Extract the [X, Y] coordinate from the center of the cell holding the provided text.  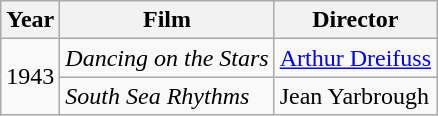
Year [30, 20]
Film [167, 20]
South Sea Rhythms [167, 96]
Jean Yarbrough [355, 96]
Dancing on the Stars [167, 58]
Arthur Dreifuss [355, 58]
Director [355, 20]
1943 [30, 77]
